Extract the [X, Y] coordinate from the center of the cell holding the provided text.  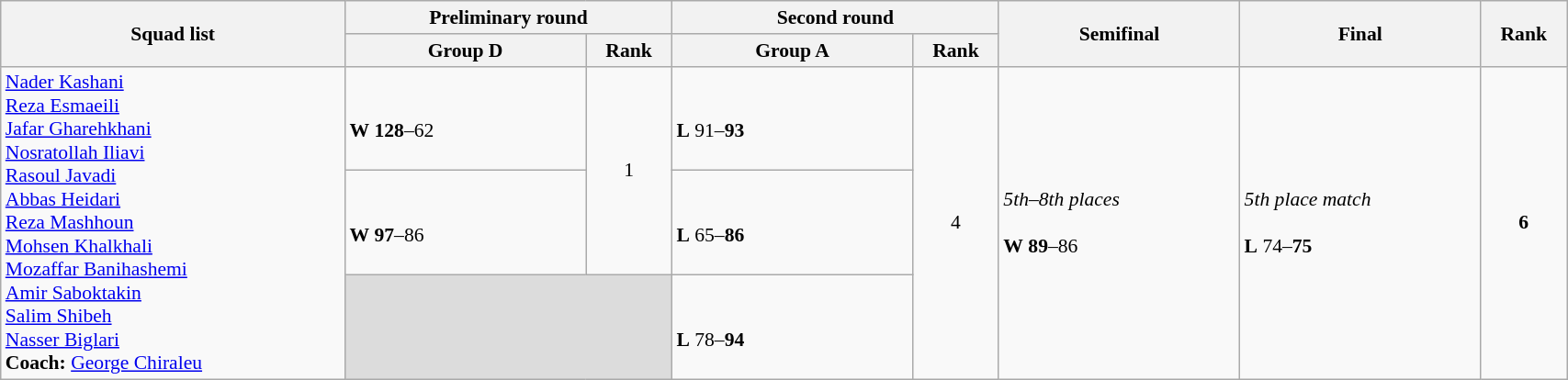
L 65–86 [792, 223]
4 [956, 223]
Group D [465, 50]
Final [1360, 33]
L 78–94 [792, 328]
Preliminary round [508, 17]
1 [629, 171]
Semifinal [1119, 33]
W 97–86 [465, 223]
5th–8th placesW 89–86 [1119, 223]
L 91–93 [792, 118]
Squad list [173, 33]
W 128–62 [465, 118]
6 [1524, 223]
Group A [792, 50]
Second round [835, 17]
5th place matchL 74–75 [1360, 223]
